Locate the cell with the specified text and output its (x, y) center coordinate. 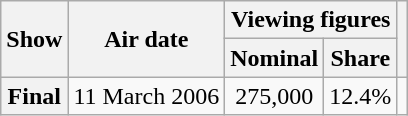
Share (360, 58)
12.4% (360, 96)
11 March 2006 (146, 96)
Final (34, 96)
Show (34, 39)
Nominal (274, 58)
Viewing figures (311, 20)
275,000 (274, 96)
Air date (146, 39)
